Provide the (x, y) coordinate of the cell's center where the given text is located.  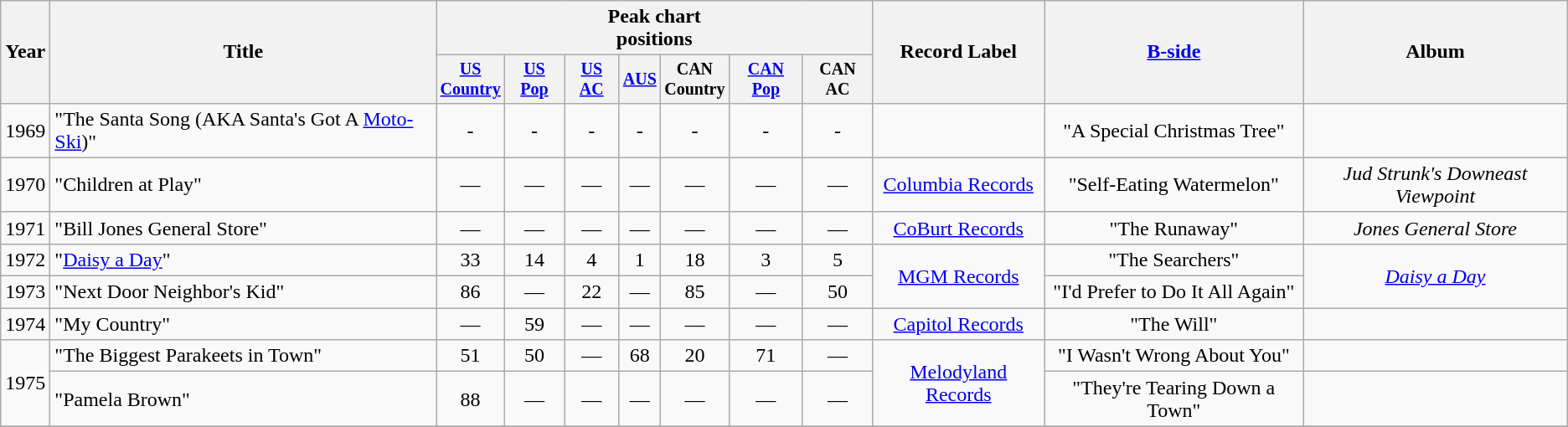
"Daisy a Day" (243, 260)
71 (766, 356)
88 (471, 399)
Melodyland Records (958, 383)
Jones General Store (1436, 228)
"The Santa Song (AKA Santa's Got A Moto-Ski)" (243, 131)
86 (471, 292)
5 (838, 260)
USCountry (471, 79)
"Next Door Neighbor's Kid" (243, 292)
1972 (25, 260)
1975 (25, 383)
CAN Pop (766, 79)
"The Runaway" (1174, 228)
Peak chartpositions (655, 28)
1971 (25, 228)
"Self-Eating Watermelon" (1174, 184)
"I'd Prefer to Do It All Again" (1174, 292)
CoBurt Records (958, 228)
85 (695, 292)
"I Wasn't Wrong About You" (1174, 356)
Title (243, 52)
14 (534, 260)
1970 (25, 184)
1969 (25, 131)
"The Biggest Parakeets in Town" (243, 356)
"They're Tearing Down a Town" (1174, 399)
Record Label (958, 52)
59 (534, 324)
US Pop (534, 79)
"Pamela Brown" (243, 399)
"The Searchers" (1174, 260)
22 (592, 292)
Capitol Records (958, 324)
Year (25, 52)
AUS (640, 79)
1974 (25, 324)
"The Will" (1174, 324)
1973 (25, 292)
CANCountry (695, 79)
1 (640, 260)
"A Special Christmas Tree" (1174, 131)
CAN AC (838, 79)
18 (695, 260)
"Bill Jones General Store" (243, 228)
MGM Records (958, 275)
3 (766, 260)
4 (592, 260)
20 (695, 356)
B-side (1174, 52)
Daisy a Day (1436, 275)
"Children at Play" (243, 184)
68 (640, 356)
51 (471, 356)
"My Country" (243, 324)
Columbia Records (958, 184)
Album (1436, 52)
Jud Strunk's Downeast Viewpoint (1436, 184)
US AC (592, 79)
33 (471, 260)
